From the cell containing the given text, extract its center point as (x, y) coordinate. 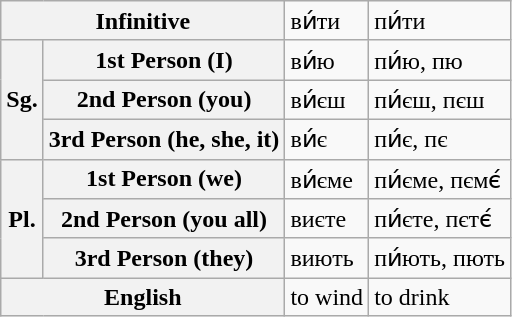
English (143, 297)
пи́єте, пєтє́ (440, 219)
to wind (327, 297)
1st Person (I) (164, 60)
пи́ю, пю (440, 60)
виють (327, 258)
to drink (440, 297)
ви́є (327, 139)
Pl. (22, 218)
2nd Person (you all) (164, 219)
пи́єш, пєш (440, 100)
виєте (327, 219)
ви́ти (327, 21)
3rd Person (they) (164, 258)
2nd Person (you) (164, 100)
пи́єме, пємє́ (440, 179)
Infinitive (143, 21)
ви́єме (327, 179)
1st Person (we) (164, 179)
пи́ти (440, 21)
пи́ють, пють (440, 258)
ви́ю (327, 60)
ви́єш (327, 100)
пи́є, пє (440, 139)
Sg. (22, 100)
3rd Person (he, she, it) (164, 139)
